Pinpoint the cell where the given text exists, returning its (X, Y) midpoint coordinate. 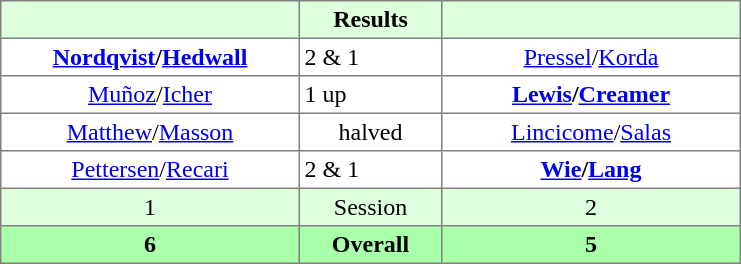
Pettersen/Recari (150, 170)
Muñoz/Icher (150, 95)
1 up (370, 95)
6 (150, 245)
Pressel/Korda (591, 57)
Overall (370, 245)
Wie/Lang (591, 170)
Nordqvist/Hedwall (150, 57)
1 (150, 207)
5 (591, 245)
Lewis/Creamer (591, 95)
2 (591, 207)
Results (370, 20)
Matthew/Masson (150, 132)
Lincicome/Salas (591, 132)
halved (370, 132)
Session (370, 207)
